Scan for the cell matching the given text and deliver its [x, y] coordinate at center. 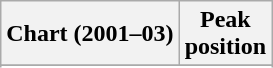
Peakposition [225, 34]
Chart (2001–03) [90, 34]
